Identify which cell holds the provided text, then report its (x, y) central coordinate. 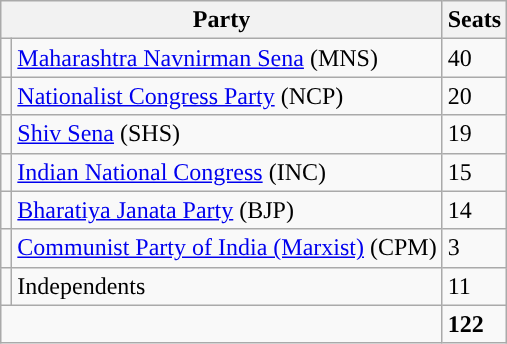
14 (474, 210)
40 (474, 58)
Party (222, 20)
Maharashtra Navnirman Sena (MNS) (227, 58)
11 (474, 286)
Seats (474, 20)
Indian National Congress (INC) (227, 172)
19 (474, 134)
Shiv Sena (SHS) (227, 134)
15 (474, 172)
122 (474, 324)
Communist Party of India (Marxist) (CPM) (227, 248)
3 (474, 248)
Nationalist Congress Party (NCP) (227, 96)
Bharatiya Janata Party (BJP) (227, 210)
Independents (227, 286)
20 (474, 96)
